Capture the cell that displays the provided text and extract its [X, Y] central coordinate. 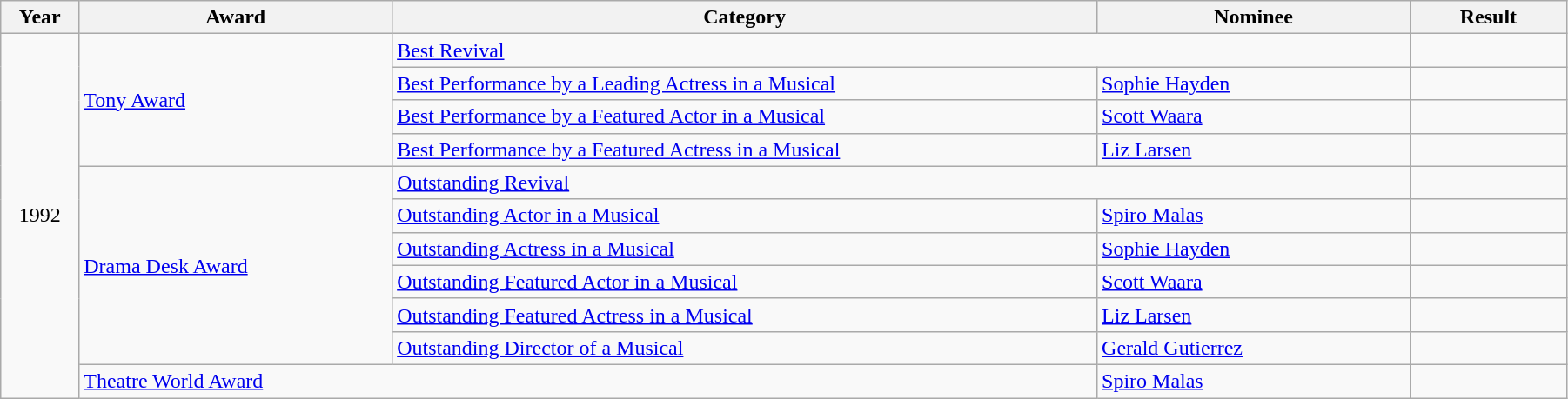
Result [1488, 17]
1992 [40, 216]
Outstanding Featured Actor in a Musical [745, 282]
Award [236, 17]
Nominee [1254, 17]
Best Revival [901, 50]
Outstanding Revival [901, 183]
Outstanding Actor in a Musical [745, 216]
Category [745, 17]
Gerald Gutierrez [1254, 348]
Outstanding Actress in a Musical [745, 249]
Outstanding Director of a Musical [745, 348]
Tony Award [236, 100]
Theatre World Award [588, 381]
Year [40, 17]
Best Performance by a Featured Actor in a Musical [745, 116]
Outstanding Featured Actress in a Musical [745, 315]
Best Performance by a Leading Actress in a Musical [745, 83]
Drama Desk Award [236, 265]
Best Performance by a Featured Actress in a Musical [745, 150]
